Locate the cell with the specified text and output its (x, y) center coordinate. 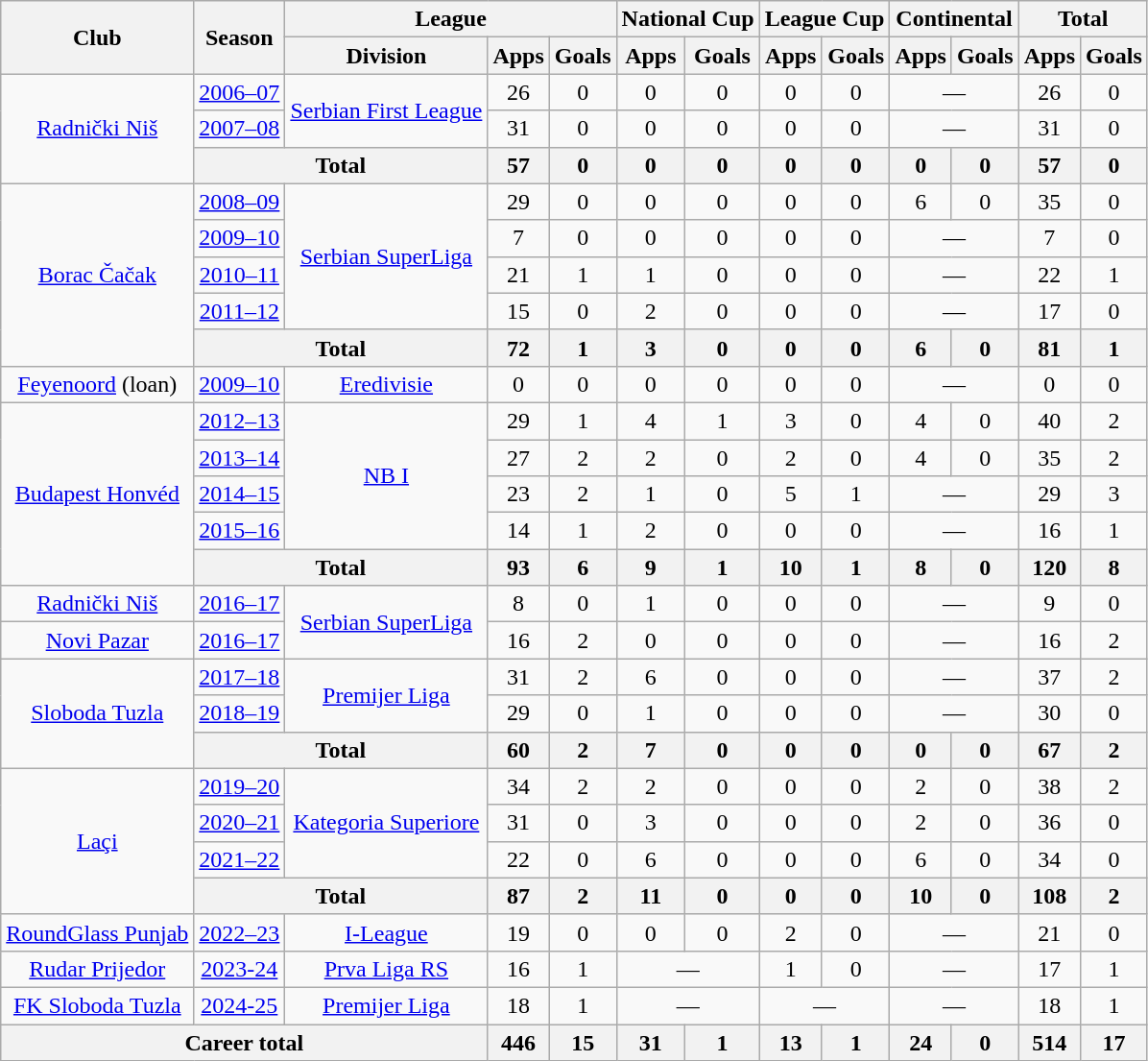
37 (1049, 677)
Division (386, 56)
FK Sloboda Tuzla (98, 1005)
Rudar Prijedor (98, 969)
81 (1049, 348)
93 (518, 567)
13 (791, 1042)
5 (791, 494)
446 (518, 1042)
RoundGlass Punjab (98, 932)
Novi Pazar (98, 640)
2022–23 (240, 932)
38 (1049, 786)
120 (1049, 567)
2021–22 (240, 859)
36 (1049, 823)
19 (518, 932)
23 (518, 494)
Feyenoord (loan) (98, 384)
2023-24 (240, 969)
Prva Liga RS (386, 969)
Sloboda Tuzla (98, 713)
2019–20 (240, 786)
27 (518, 458)
2013–14 (240, 458)
514 (1049, 1042)
Eredivisie (386, 384)
2014–15 (240, 494)
League Cup (825, 19)
NB I (386, 475)
National Cup (687, 19)
2011–12 (240, 311)
30 (1049, 713)
Serbian First League (386, 110)
League (451, 19)
Career total (244, 1042)
72 (518, 348)
2010–11 (240, 275)
40 (1049, 421)
2018–19 (240, 713)
67 (1049, 750)
Continental (954, 19)
2017–18 (240, 677)
Borac Čačak (98, 275)
87 (518, 896)
Season (240, 37)
2024-25 (240, 1005)
14 (518, 531)
I-League (386, 932)
24 (921, 1042)
Budapest Honvéd (98, 494)
Laçi (98, 841)
2015–16 (240, 531)
2006–07 (240, 92)
108 (1049, 896)
11 (651, 896)
2007–08 (240, 129)
Club (98, 37)
2020–21 (240, 823)
2012–13 (240, 421)
60 (518, 750)
2008–09 (240, 202)
Kategoria Superiore (386, 823)
